Search for the cell housing the specified text and yield its [X, Y] center coordinate. 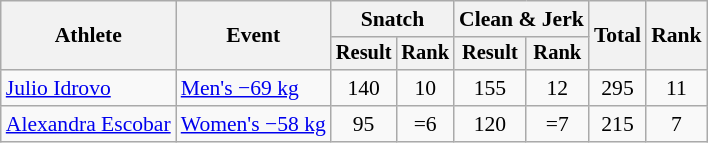
295 [618, 88]
Event [254, 36]
=6 [425, 124]
12 [558, 88]
Men's −69 kg [254, 88]
95 [364, 124]
Total [618, 36]
=7 [558, 124]
11 [676, 88]
Athlete [88, 36]
Women's −58 kg [254, 124]
155 [490, 88]
Clean & Jerk [522, 19]
10 [425, 88]
120 [490, 124]
140 [364, 88]
Julio Idrovo [88, 88]
7 [676, 124]
Snatch [392, 19]
Alexandra Escobar [88, 124]
215 [618, 124]
